Extract the (x, y) coordinate from the center of the cell holding the provided text.  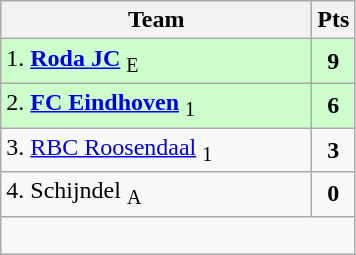
4. Schijndel A (156, 194)
3 (334, 150)
2. FC Eindhoven 1 (156, 105)
Pts (334, 20)
9 (334, 61)
1. Roda JC E (156, 61)
3. RBC Roosendaal 1 (156, 150)
0 (334, 194)
Team (156, 20)
6 (334, 105)
